Capture the cell that displays the provided text and extract its [X, Y] central coordinate. 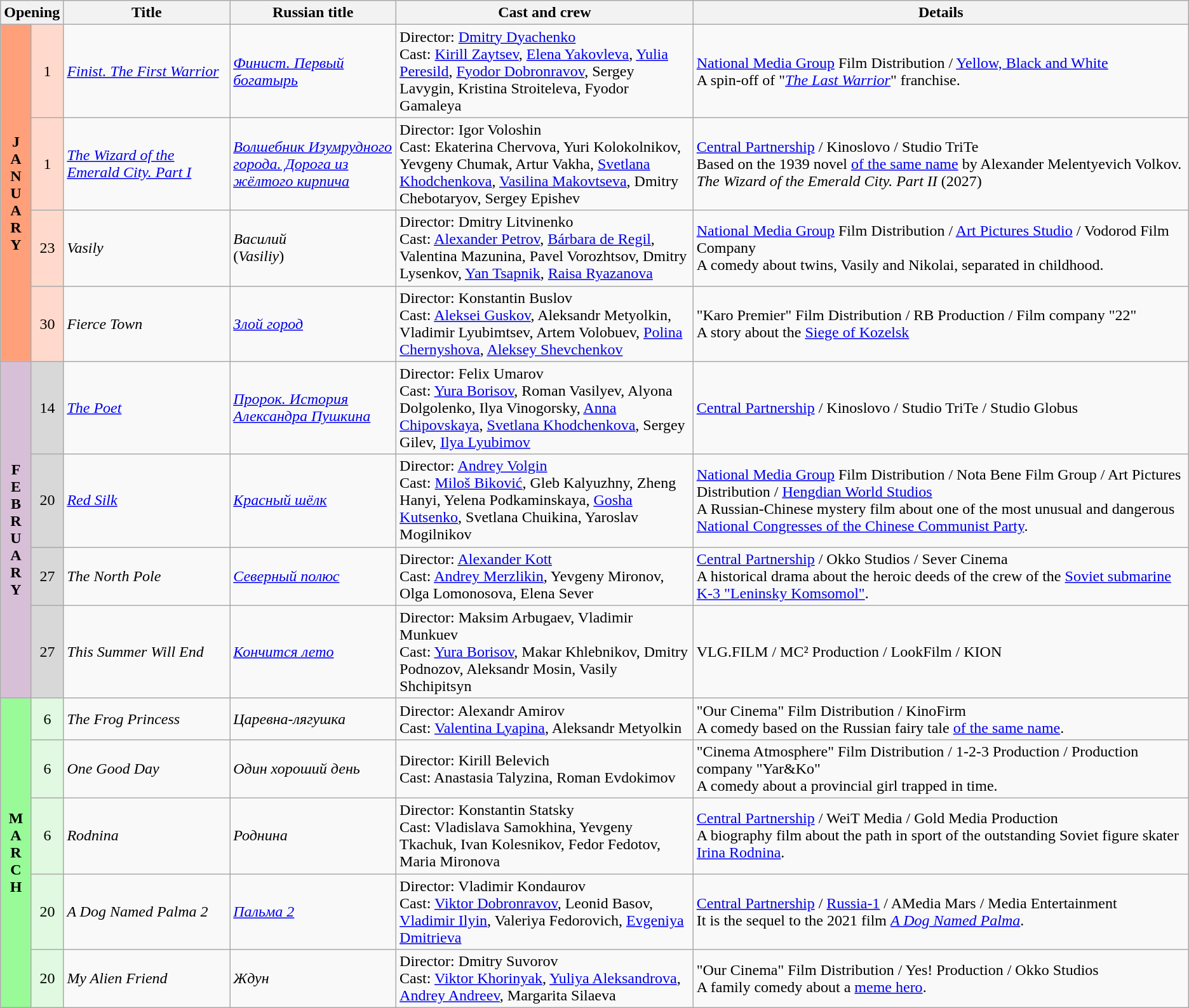
Title [147, 13]
A Dog Named Palma 2 [147, 912]
Царевна-лягушка [313, 719]
Russian title [313, 13]
"Our Cinema" Film Distribution / KinoFirm A comedy based on the Russian fairy tale of the same name. [941, 719]
JANUARY [17, 193]
Роднина [313, 836]
Director: Dmitry Suvorov Cast: Viktor Khorinyak, Yuliya Aleksandrova, Andrey Andreev, Margarita Silaeva [545, 979]
My Alien Friend [147, 979]
Director: Konstantin Buslov Cast: Aleksei Guskov, Aleksandr Metyolkin, Vladimir Lyubimtsev, Artem Volobuev, Polina Chernyshova, Aleksey Shevchenkov [545, 324]
Пророк. История Александра Пушкина [313, 408]
Cast and crew [545, 13]
Central Partnership / Kinoslovo / Studio TriTe / Studio Globus [941, 408]
Director: Kirill Belevich Cast: Anastasia Talyzina, Roman Evdokimov [545, 769]
Red Silk [147, 501]
Finist. The First Warrior [147, 71]
Director: Alexander Kott Cast: Andrey Merzlikin, Yevgeny Mironov, Olga Lomonosova, Elena Sever [545, 576]
Кончится лето [313, 652]
One Good Day [147, 769]
National Media Group Film Distribution / Yellow, Black and White A spin-off of "The Last Warrior" franchise. [941, 71]
The Poet [147, 408]
The Wizard of the Emerald City. Part I [147, 164]
Северный полюс [313, 576]
"Cinema Atmosphere" Film Distribution / 1-2-3 Production / Production company "Yar&Ko" A comedy about a provincial girl trapped in time. [941, 769]
Василий (Vasiliy) [313, 248]
"Karo Premier" Film Distribution / RB Production / Film company "22" A story about the Siege of Kozelsk [941, 324]
VLG.FILM / MC² Production / LookFilm / KION [941, 652]
Details [941, 13]
Один хороший день [313, 769]
The North Pole [147, 576]
Красный шёлк [313, 501]
Director: Vladimir Kondaurov Cast: Viktor Dobronravov, Leonid Basov, Vladimir Ilyin, Valeriya Fedorovich, Evgeniya Dmitrieva [545, 912]
30 [47, 324]
Rodnina [147, 836]
Волшебник Изумрудного города. Дорога из жёлтого кирпича [313, 164]
Пальма 2 [313, 912]
Ждун [313, 979]
14 [47, 408]
National Media Group Film Distribution / Art Pictures Studio / Vodorod Film Company A comedy about twins, Vasily and Nikolai, separated in childhood. [941, 248]
Director: Alexandr Amirov Cast: Valentina Lyapina, Aleksandr Metyolkin [545, 719]
Central Partnership / Russia-1 / AMedia Mars / Media Entertainment It is the sequel to the 2021 film A Dog Named Palma. [941, 912]
This Summer Will End [147, 652]
Злой город [313, 324]
Director: Konstantin Statsky Cast: Vladislava Samokhina, Yevgeny Tkachuk, Ivan Kolesnikov, Fedor Fedotov, Maria Mironova [545, 836]
Финист. Первый богатырь [313, 71]
FEBRUARY [17, 530]
"Our Cinema" Film Distribution / Yes! Production / Okko Studios A family comedy about a meme hero. [941, 979]
Vasily [147, 248]
MARCH [17, 852]
23 [47, 248]
Opening [32, 13]
The Frog Princess [147, 719]
Fierce Town [147, 324]
Director: Maksim Arbugaev, Vladimir Munkuev Cast: Yura Borisov, Makar Khlebnikov, Dmitry Podnozov, Aleksandr Mosin, Vasily Shchipitsyn [545, 652]
